Capture the cell that displays the provided text and extract its [x, y] central coordinate. 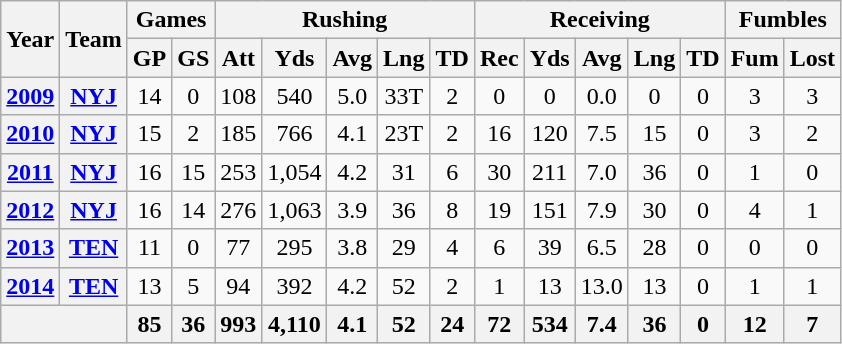
540 [294, 96]
8 [452, 210]
Rushing [345, 20]
29 [404, 248]
1,054 [294, 172]
GP [149, 58]
33T [404, 96]
11 [149, 248]
2012 [30, 210]
Team [94, 39]
7.4 [602, 324]
13.0 [602, 286]
23T [404, 134]
77 [238, 248]
0.0 [602, 96]
2010 [30, 134]
276 [238, 210]
3.8 [352, 248]
120 [550, 134]
7.0 [602, 172]
Att [238, 58]
28 [654, 248]
Rec [499, 58]
211 [550, 172]
Lost [812, 58]
94 [238, 286]
4,110 [294, 324]
39 [550, 248]
185 [238, 134]
108 [238, 96]
19 [499, 210]
3.9 [352, 210]
Fum [754, 58]
Games [170, 20]
85 [149, 324]
Receiving [600, 20]
5 [194, 286]
1,063 [294, 210]
6.5 [602, 248]
12 [754, 324]
5.0 [352, 96]
24 [452, 324]
31 [404, 172]
766 [294, 134]
993 [238, 324]
7.9 [602, 210]
2011 [30, 172]
295 [294, 248]
Year [30, 39]
2013 [30, 248]
72 [499, 324]
2014 [30, 286]
7.5 [602, 134]
392 [294, 286]
GS [194, 58]
151 [550, 210]
2009 [30, 96]
Fumbles [782, 20]
534 [550, 324]
7 [812, 324]
253 [238, 172]
